Return [X, Y] of the center of cell containing provided text 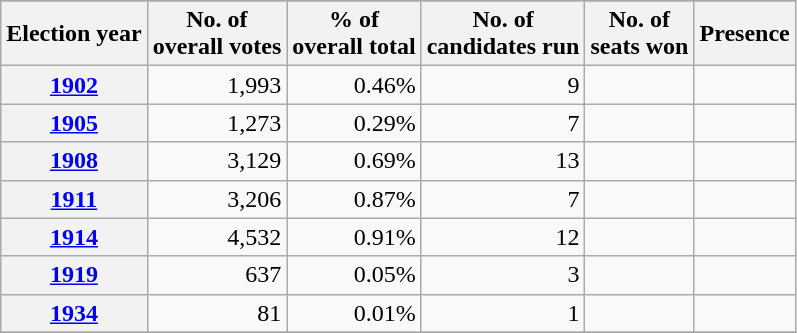
1 [503, 313]
3,206 [217, 199]
637 [217, 275]
No. ofoverall votes [217, 34]
Election year [74, 34]
1914 [74, 237]
3 [503, 275]
1911 [74, 199]
0.01% [354, 313]
No. ofseats won [640, 34]
0.87% [354, 199]
9 [503, 85]
0.69% [354, 161]
0.91% [354, 237]
0.29% [354, 123]
1,993 [217, 85]
3,129 [217, 161]
13 [503, 161]
12 [503, 237]
0.46% [354, 85]
1902 [74, 85]
1905 [74, 123]
4,532 [217, 237]
1,273 [217, 123]
1919 [74, 275]
0.05% [354, 275]
81 [217, 313]
No. ofcandidates run [503, 34]
% ofoverall total [354, 34]
1908 [74, 161]
Presence [744, 34]
1934 [74, 313]
